Return the (X, Y) coordinate for the center point of the cell that contains the specified text.  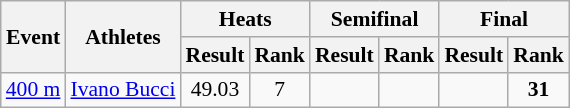
Heats (244, 19)
400 m (34, 90)
Athletes (122, 36)
Event (34, 36)
Semifinal (374, 19)
49.03 (214, 90)
Ivano Bucci (122, 90)
7 (280, 90)
Final (504, 19)
31 (538, 90)
